Output the [X, Y] coordinate of the center of the cell containing the given text.  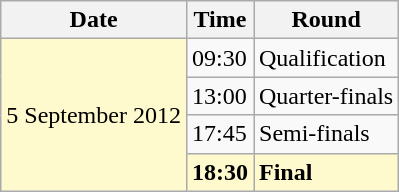
17:45 [220, 134]
Date [94, 20]
Quarter-finals [326, 96]
18:30 [220, 172]
Qualification [326, 58]
5 September 2012 [94, 115]
Final [326, 172]
09:30 [220, 58]
Time [220, 20]
13:00 [220, 96]
Round [326, 20]
Semi-finals [326, 134]
